Find where the given text appears and provide that cell's center as (X, Y) coordinate. 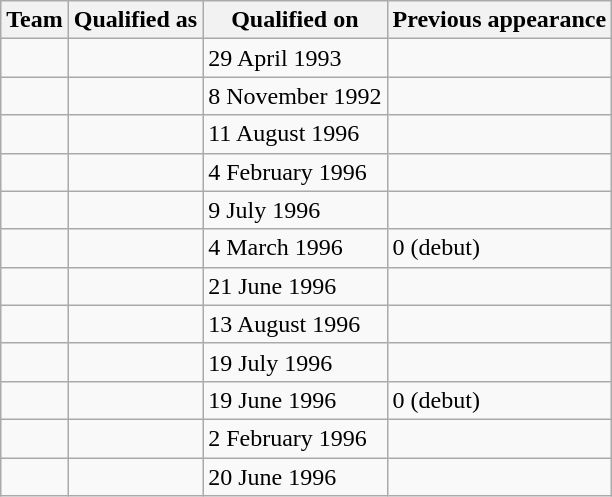
13 August 1996 (295, 324)
11 August 1996 (295, 134)
Previous appearance (500, 20)
19 June 1996 (295, 400)
Qualified on (295, 20)
20 June 1996 (295, 477)
19 July 1996 (295, 362)
Qualified as (135, 20)
9 July 1996 (295, 210)
4 March 1996 (295, 248)
Team (35, 20)
21 June 1996 (295, 286)
4 February 1996 (295, 172)
29 April 1993 (295, 58)
2 February 1996 (295, 438)
8 November 1992 (295, 96)
